Extract the [X, Y] coordinate from the center of the cell holding the provided text.  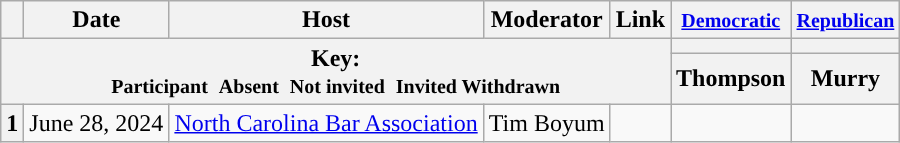
Republican [846, 20]
Host [326, 20]
Moderator [546, 20]
Link [640, 20]
North Carolina Bar Association [326, 123]
Murry [846, 78]
Tim Boyum [546, 123]
Democratic [731, 20]
Date [96, 20]
1 [12, 123]
Key: Participant Absent Not invited Invited Withdrawn [336, 72]
Thompson [731, 78]
June 28, 2024 [96, 123]
